Determine the (x, y) coordinate at the center of the cell enclosing the given text.  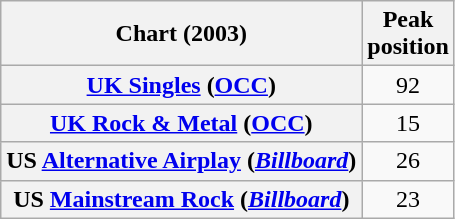
UK Rock & Metal (OCC) (182, 123)
92 (408, 85)
US Mainstream Rock (Billboard) (182, 199)
Peakposition (408, 34)
US Alternative Airplay (Billboard) (182, 161)
15 (408, 123)
26 (408, 161)
UK Singles (OCC) (182, 85)
Chart (2003) (182, 34)
23 (408, 199)
